Locate the cell with the specified text and output its [x, y] center coordinate. 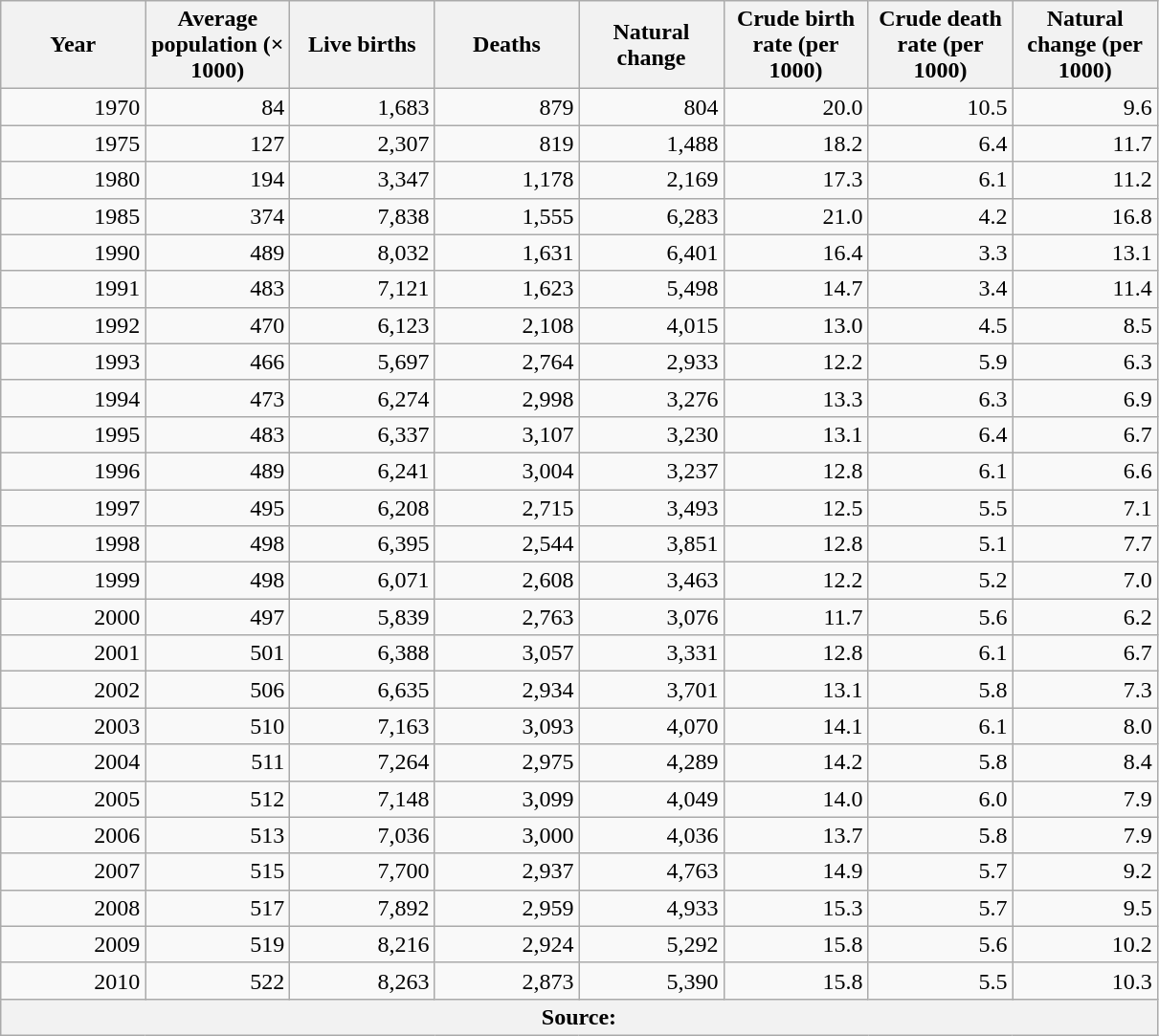
1994 [73, 398]
4,049 [651, 799]
6,395 [362, 544]
3,493 [651, 508]
6,401 [651, 253]
5,498 [651, 289]
1990 [73, 253]
3,093 [507, 726]
2008 [73, 908]
4,015 [651, 325]
2,959 [507, 908]
14.0 [796, 799]
6,071 [362, 581]
6,283 [651, 216]
3,463 [651, 581]
5.9 [940, 362]
819 [507, 143]
6,337 [362, 434]
1999 [73, 581]
20.0 [796, 107]
2007 [73, 871]
2003 [73, 726]
5.2 [940, 581]
9.5 [1085, 908]
1,555 [507, 216]
4,036 [651, 835]
8.4 [1085, 762]
Live births [362, 45]
Deaths [507, 45]
6,635 [362, 690]
7,838 [362, 216]
2,307 [362, 143]
6,388 [362, 653]
11.2 [1085, 180]
3.4 [940, 289]
Year [73, 45]
1975 [73, 143]
21.0 [796, 216]
1992 [73, 325]
3,237 [651, 471]
9.6 [1085, 107]
7.1 [1085, 508]
2006 [73, 835]
7.0 [1085, 581]
522 [218, 981]
11.4 [1085, 289]
3,276 [651, 398]
1998 [73, 544]
4,070 [651, 726]
3,230 [651, 434]
12.5 [796, 508]
879 [507, 107]
10.2 [1085, 944]
8.5 [1085, 325]
1996 [73, 471]
4,289 [651, 762]
1,488 [651, 143]
497 [218, 617]
14.7 [796, 289]
6,123 [362, 325]
4,933 [651, 908]
Average population (× 1000) [218, 45]
2,169 [651, 180]
7,700 [362, 871]
466 [218, 362]
14.1 [796, 726]
515 [218, 871]
6,274 [362, 398]
374 [218, 216]
4,763 [651, 871]
2010 [73, 981]
14.2 [796, 762]
2,924 [507, 944]
1997 [73, 508]
84 [218, 107]
1985 [73, 216]
10.3 [1085, 981]
2,934 [507, 690]
Crude death rate (per 1000) [940, 45]
1,178 [507, 180]
513 [218, 835]
517 [218, 908]
2005 [73, 799]
4.2 [940, 216]
1995 [73, 434]
5,292 [651, 944]
13.7 [796, 835]
519 [218, 944]
14.9 [796, 871]
1991 [73, 289]
9.2 [1085, 871]
3,000 [507, 835]
13.3 [796, 398]
3,851 [651, 544]
7,892 [362, 908]
8,216 [362, 944]
6.0 [940, 799]
7,264 [362, 762]
510 [218, 726]
3,701 [651, 690]
2009 [73, 944]
5,697 [362, 362]
512 [218, 799]
5,390 [651, 981]
8,032 [362, 253]
2,108 [507, 325]
Crude birth rate (per 1000) [796, 45]
3,076 [651, 617]
Source: [579, 1017]
2,933 [651, 362]
10.5 [940, 107]
511 [218, 762]
2,763 [507, 617]
2001 [73, 653]
1970 [73, 107]
Natural change (per 1000) [1085, 45]
2,975 [507, 762]
2,544 [507, 544]
7,036 [362, 835]
6,208 [362, 508]
16.4 [796, 253]
5,839 [362, 617]
501 [218, 653]
2000 [73, 617]
127 [218, 143]
7.3 [1085, 690]
6,241 [362, 471]
17.3 [796, 180]
1980 [73, 180]
2,873 [507, 981]
16.8 [1085, 216]
3.3 [940, 253]
3,099 [507, 799]
18.2 [796, 143]
3,331 [651, 653]
4.5 [940, 325]
2,764 [507, 362]
495 [218, 508]
13.0 [796, 325]
2,715 [507, 508]
7,163 [362, 726]
15.3 [796, 908]
6.6 [1085, 471]
194 [218, 180]
470 [218, 325]
506 [218, 690]
2004 [73, 762]
473 [218, 398]
2,608 [507, 581]
804 [651, 107]
1,623 [507, 289]
8,263 [362, 981]
3,347 [362, 180]
2,937 [507, 871]
2,998 [507, 398]
1,631 [507, 253]
7,148 [362, 799]
Natural change [651, 45]
7,121 [362, 289]
3,107 [507, 434]
3,004 [507, 471]
6.9 [1085, 398]
3,057 [507, 653]
7.7 [1085, 544]
5.1 [940, 544]
2002 [73, 690]
1,683 [362, 107]
1993 [73, 362]
8.0 [1085, 726]
6.2 [1085, 617]
